From the cell containing the given text, extract its center point as [x, y] coordinate. 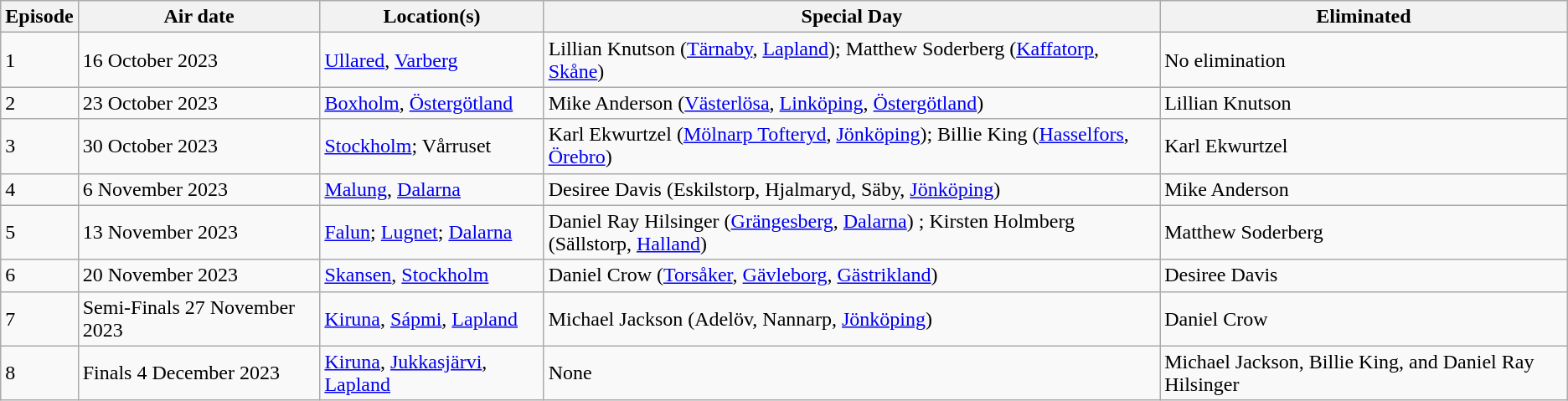
Ullared, Varberg [432, 60]
Kiruna, Sápmi, Lapland [432, 318]
Semi-Finals 27 November 2023 [199, 318]
Lillian Knutson [1364, 103]
Kiruna, Jukkasjärvi, Lapland [432, 373]
Lillian Knutson (Tärnaby, Lapland); Matthew Soderberg (Kaffatorp, Skåne) [852, 60]
No elimination [1364, 60]
Boxholm, Östergötland [432, 103]
Karl Ekwurtzel [1364, 146]
Karl Ekwurtzel (Mölnarp Tofteryd, Jönköping); Billie King (Hasselfors, Örebro) [852, 146]
13 November 2023 [199, 233]
Eliminated [1364, 17]
Mike Anderson [1364, 189]
30 October 2023 [199, 146]
3 [39, 146]
Matthew Soderberg [1364, 233]
5 [39, 233]
Desiree Davis (Eskilstorp, Hjalmaryd, Säby, Jönköping) [852, 189]
8 [39, 373]
Air date [199, 17]
Location(s) [432, 17]
Daniel Ray Hilsinger (Grängesberg, Dalarna) ; Kirsten Holmberg (Sällstorp, Halland) [852, 233]
6 [39, 275]
Desiree Davis [1364, 275]
Daniel Crow (Torsåker, Gävleborg, Gästrikland) [852, 275]
4 [39, 189]
7 [39, 318]
Special Day [852, 17]
20 November 2023 [199, 275]
Mike Anderson (Västerlösa, Linköping, Östergötland) [852, 103]
None [852, 373]
Finals 4 December 2023 [199, 373]
6 November 2023 [199, 189]
Michael Jackson (Adelöv, Nannarp, Jönköping) [852, 318]
23 October 2023 [199, 103]
Daniel Crow [1364, 318]
1 [39, 60]
Stockholm; Vårruset [432, 146]
16 October 2023 [199, 60]
Falun; Lugnet; Dalarna [432, 233]
Skansen, Stockholm [432, 275]
Episode [39, 17]
Michael Jackson, Billie King, and Daniel Ray Hilsinger [1364, 373]
Malung, Dalarna [432, 189]
2 [39, 103]
